Determine the [x, y] coordinate at the center of the cell enclosing the given text.  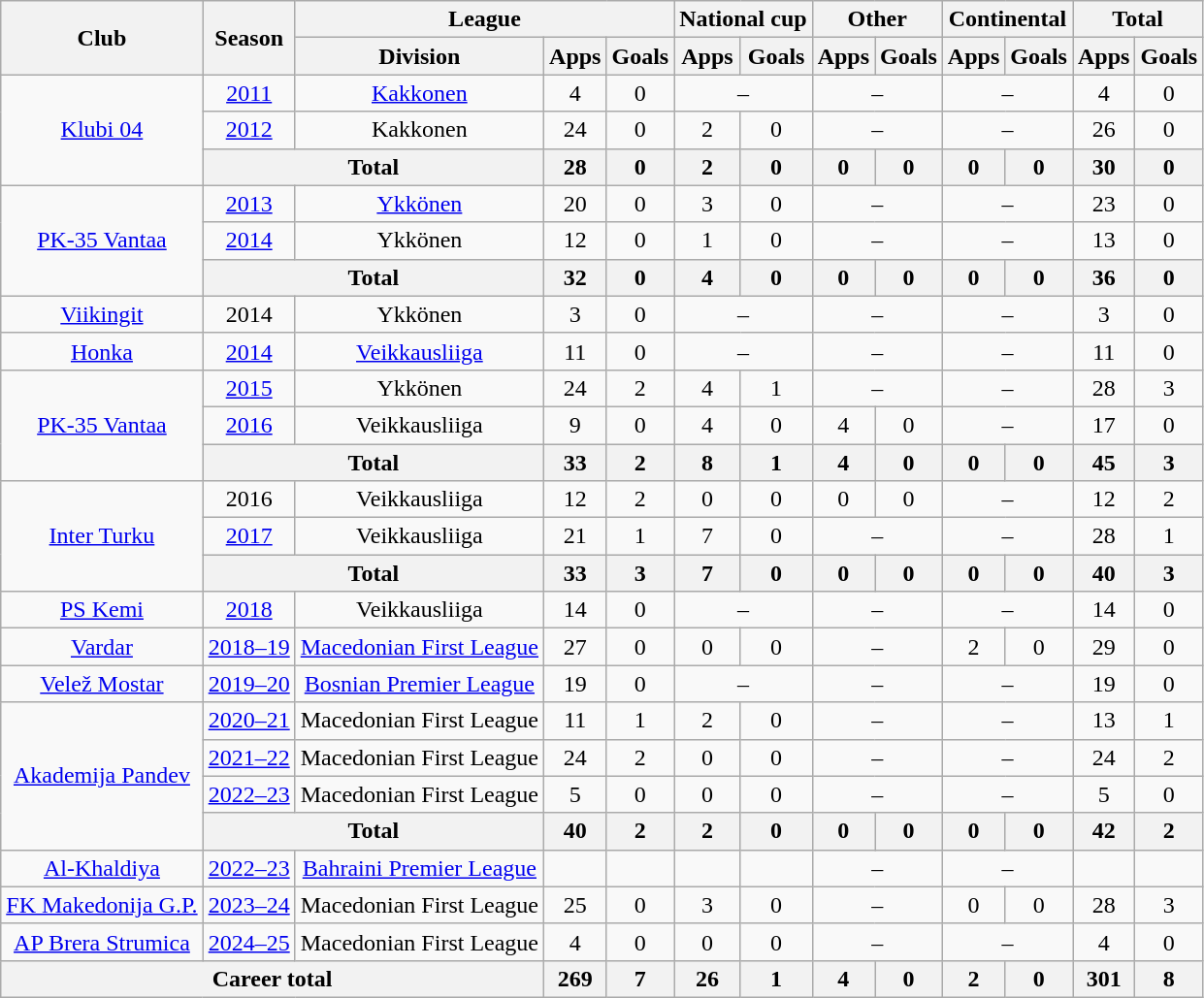
Velež Mostar [102, 684]
Other [877, 19]
Club [102, 38]
PS Kemi [102, 610]
2015 [248, 388]
Inter Turku [102, 536]
36 [1104, 277]
Career total [273, 979]
League [484, 19]
Akademija Pandev [102, 776]
301 [1104, 979]
Al-Khaldiya [102, 868]
21 [575, 536]
Honka [102, 351]
45 [1104, 463]
27 [575, 647]
269 [575, 979]
Vardar [102, 647]
2018–19 [248, 647]
Klubi 04 [102, 130]
2013 [248, 204]
9 [575, 425]
Bosnian Premier League [419, 684]
FK Makedonija G.P. [102, 905]
AP Brera Strumica [102, 942]
29 [1104, 647]
2011 [248, 93]
Season [248, 38]
20 [575, 204]
Continental [1007, 19]
2020–21 [248, 721]
32 [575, 277]
Viikingit [102, 314]
2012 [248, 130]
23 [1104, 204]
30 [1104, 167]
2021–22 [248, 757]
2018 [248, 610]
17 [1104, 425]
Bahraini Premier League [419, 868]
2024–25 [248, 942]
2017 [248, 536]
National cup [743, 19]
2019–20 [248, 684]
25 [575, 905]
Division [419, 56]
42 [1104, 831]
2023–24 [248, 905]
